Identify which cell holds the provided text, then report its (X, Y) central coordinate. 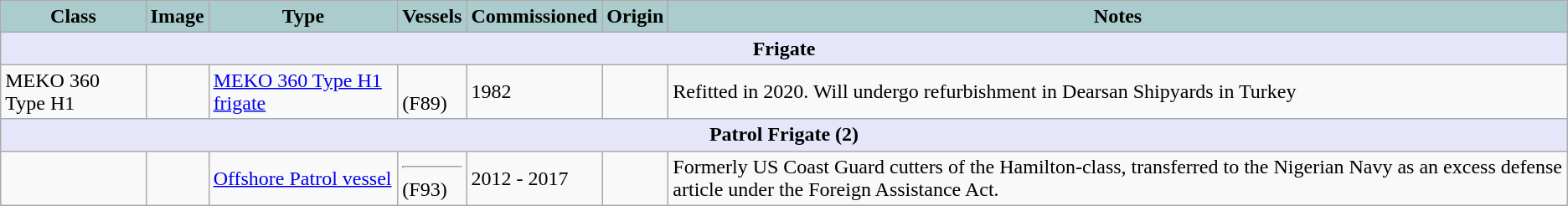
Patrol Frigate (2) (784, 135)
(F89) (432, 92)
Frigate (784, 49)
Class (74, 17)
Type (303, 17)
MEKO 360 Type H1 (74, 92)
2012 - 2017 (534, 178)
Origin (635, 17)
Refitted in 2020. Will undergo refurbishment in Dearsan Shipyards in Turkey (1117, 92)
Notes (1117, 17)
(F93) (432, 178)
Offshore Patrol vessel (303, 178)
1982 (534, 92)
Vessels (432, 17)
Image (178, 17)
MEKO 360 Type H1 frigate (303, 92)
Commissioned (534, 17)
